Locate the cell with the specified text and output its (x, y) center coordinate. 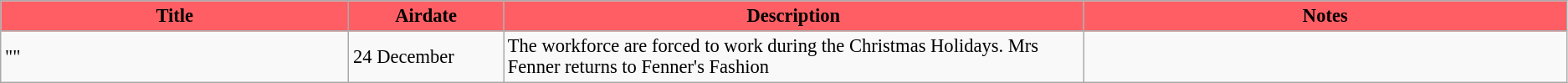
Description (793, 16)
Title (175, 16)
"" (175, 57)
The workforce are forced to work during the Christmas Holidays. Mrs Fenner returns to Fenner's Fashion (793, 57)
Airdate (427, 16)
24 December (427, 57)
Notes (1325, 16)
